From the cell containing the given text, extract its center point as [X, Y] coordinate. 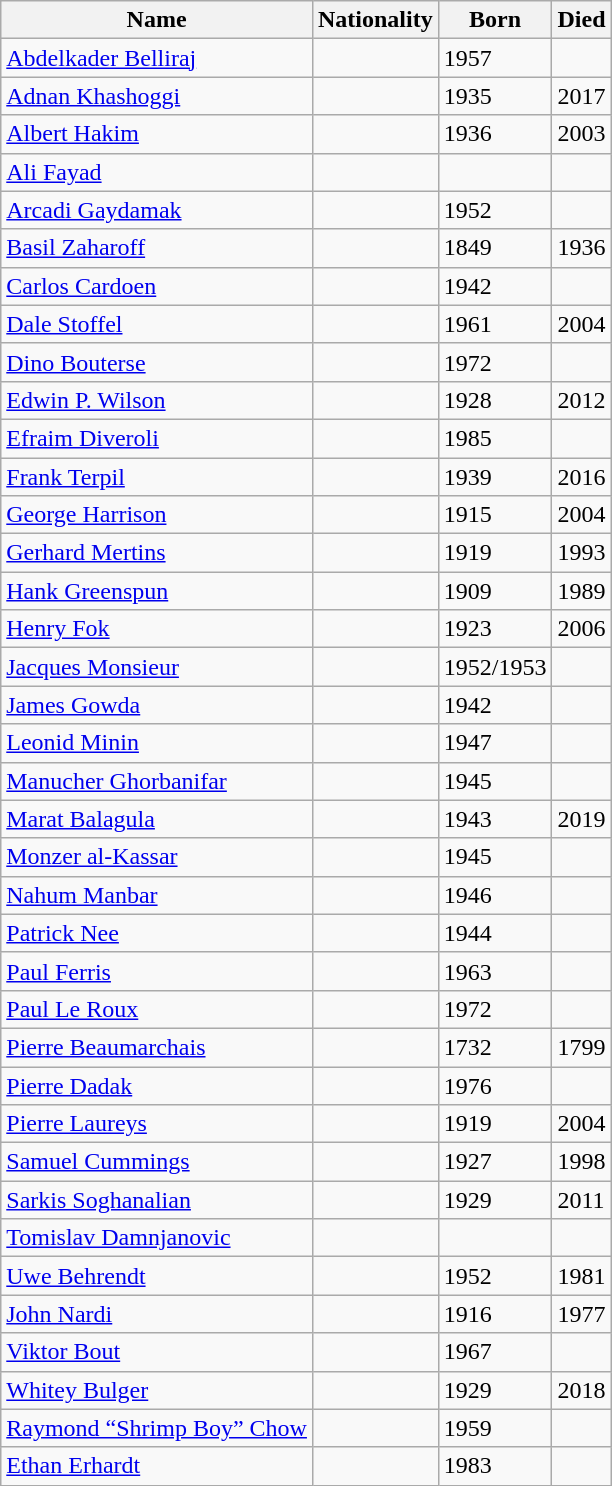
1943 [495, 819]
1799 [582, 1047]
Efraim Diveroli [157, 438]
Frank Terpil [157, 477]
2012 [582, 400]
1993 [582, 553]
Raymond “Shrimp Boy” Chow [157, 1428]
2006 [582, 629]
1998 [582, 1162]
Marat Balagula [157, 819]
Monzer al-Kassar [157, 857]
Jacques Monsieur [157, 667]
Paul Le Roux [157, 1009]
Edwin P. Wilson [157, 400]
James Gowda [157, 705]
1983 [495, 1466]
Uwe Behrendt [157, 1276]
1915 [495, 515]
Tomislav Damnjanovic [157, 1238]
1963 [495, 971]
Adnan Khashoggi [157, 96]
1989 [582, 591]
Paul Ferris [157, 971]
1935 [495, 96]
2011 [582, 1200]
1944 [495, 933]
Henry Fok [157, 629]
1977 [582, 1314]
1939 [495, 477]
1959 [495, 1428]
Pierre Laureys [157, 1124]
Ethan Erhardt [157, 1466]
Pierre Dadak [157, 1085]
Abdelkader Belliraj [157, 58]
2019 [582, 819]
Nahum Manbar [157, 895]
2003 [582, 134]
Whitey Bulger [157, 1390]
1952/1953 [495, 667]
1946 [495, 895]
Viktor Bout [157, 1352]
Leonid Minin [157, 743]
1923 [495, 629]
Dale Stoffel [157, 324]
1927 [495, 1162]
Born [495, 20]
Manucher Ghorbanifar [157, 781]
1928 [495, 400]
1976 [495, 1085]
Ali Fayad [157, 172]
1909 [495, 591]
Dino Bouterse [157, 362]
Died [582, 20]
Gerhard Mertins [157, 553]
2017 [582, 96]
1916 [495, 1314]
Pierre Beaumarchais [157, 1047]
1981 [582, 1276]
1961 [495, 324]
2018 [582, 1390]
1732 [495, 1047]
1957 [495, 58]
Albert Hakim [157, 134]
George Harrison [157, 515]
Patrick Nee [157, 933]
1849 [495, 248]
Carlos Cardoen [157, 286]
Name [157, 20]
1967 [495, 1352]
Basil Zaharoff [157, 248]
Sarkis Soghanalian [157, 1200]
John Nardi [157, 1314]
1947 [495, 743]
Nationality [375, 20]
Hank Greenspun [157, 591]
2016 [582, 477]
Arcadi Gaydamak [157, 210]
1985 [495, 438]
Samuel Cummings [157, 1162]
